Detect which cell encompasses the target text, then output its [x, y] center coordinate. 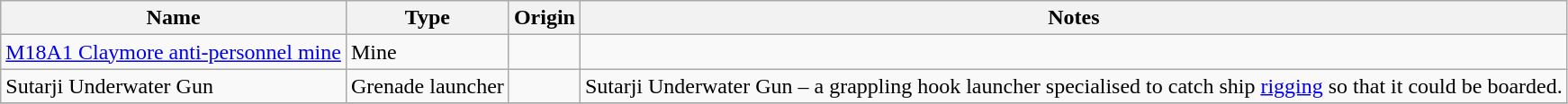
Grenade launcher [427, 86]
Mine [427, 52]
M18A1 Claymore anti-personnel mine [174, 52]
Sutarji Underwater Gun [174, 86]
Notes [1073, 18]
Origin [544, 18]
Type [427, 18]
Sutarji Underwater Gun – a grappling hook launcher specialised to catch ship rigging so that it could be boarded. [1073, 86]
Name [174, 18]
